Locate the cell with the specified text and output its (x, y) center coordinate. 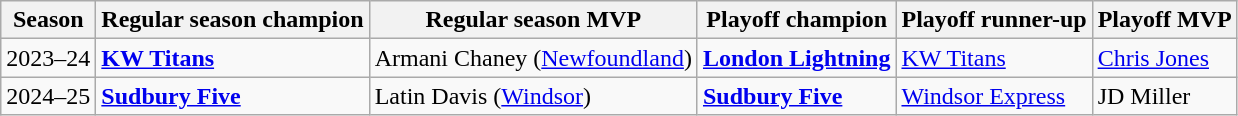
Windsor Express (994, 96)
London Lightning (796, 58)
2023–24 (48, 58)
JD Miller (1164, 96)
Season (48, 20)
Regular season champion (232, 20)
Playoff champion (796, 20)
Playoff MVP (1164, 20)
Regular season MVP (533, 20)
Playoff runner-up (994, 20)
Latin Davis (Windsor) (533, 96)
Chris Jones (1164, 58)
Armani Chaney (Newfoundland) (533, 58)
2024–25 (48, 96)
